Locate the cell with the specified text and output its (X, Y) center coordinate. 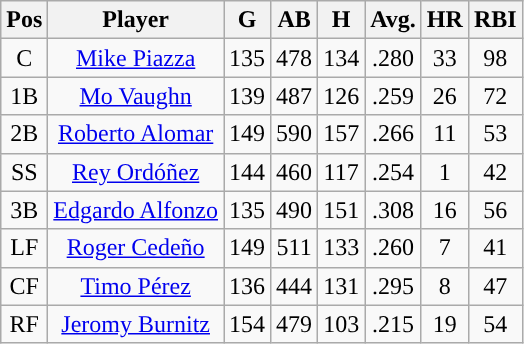
444 (294, 286)
478 (294, 58)
.308 (394, 210)
8 (444, 286)
.215 (394, 324)
590 (294, 134)
G (248, 20)
72 (495, 96)
CF (24, 286)
.259 (394, 96)
1 (444, 172)
16 (444, 210)
133 (342, 248)
54 (495, 324)
139 (248, 96)
41 (495, 248)
2B (24, 134)
H (342, 20)
C (24, 58)
487 (294, 96)
RF (24, 324)
126 (342, 96)
Roberto Alomar (136, 134)
19 (444, 324)
103 (342, 324)
33 (444, 58)
SS (24, 172)
1B (24, 96)
98 (495, 58)
460 (294, 172)
26 (444, 96)
47 (495, 286)
Roger Cedeño (136, 248)
.266 (394, 134)
Rey Ordóñez (136, 172)
.254 (394, 172)
42 (495, 172)
490 (294, 210)
Player (136, 20)
Avg. (394, 20)
Pos (24, 20)
LF (24, 248)
3B (24, 210)
.280 (394, 58)
HR (444, 20)
Edgardo Alfonzo (136, 210)
151 (342, 210)
131 (342, 286)
136 (248, 286)
479 (294, 324)
157 (342, 134)
7 (444, 248)
Timo Pérez (136, 286)
.260 (394, 248)
11 (444, 134)
56 (495, 210)
134 (342, 58)
Mike Piazza (136, 58)
144 (248, 172)
Jeromy Burnitz (136, 324)
.295 (394, 286)
117 (342, 172)
511 (294, 248)
AB (294, 20)
RBI (495, 20)
53 (495, 134)
154 (248, 324)
Mo Vaughn (136, 96)
